Identify which cell holds the provided text, then report its (X, Y) central coordinate. 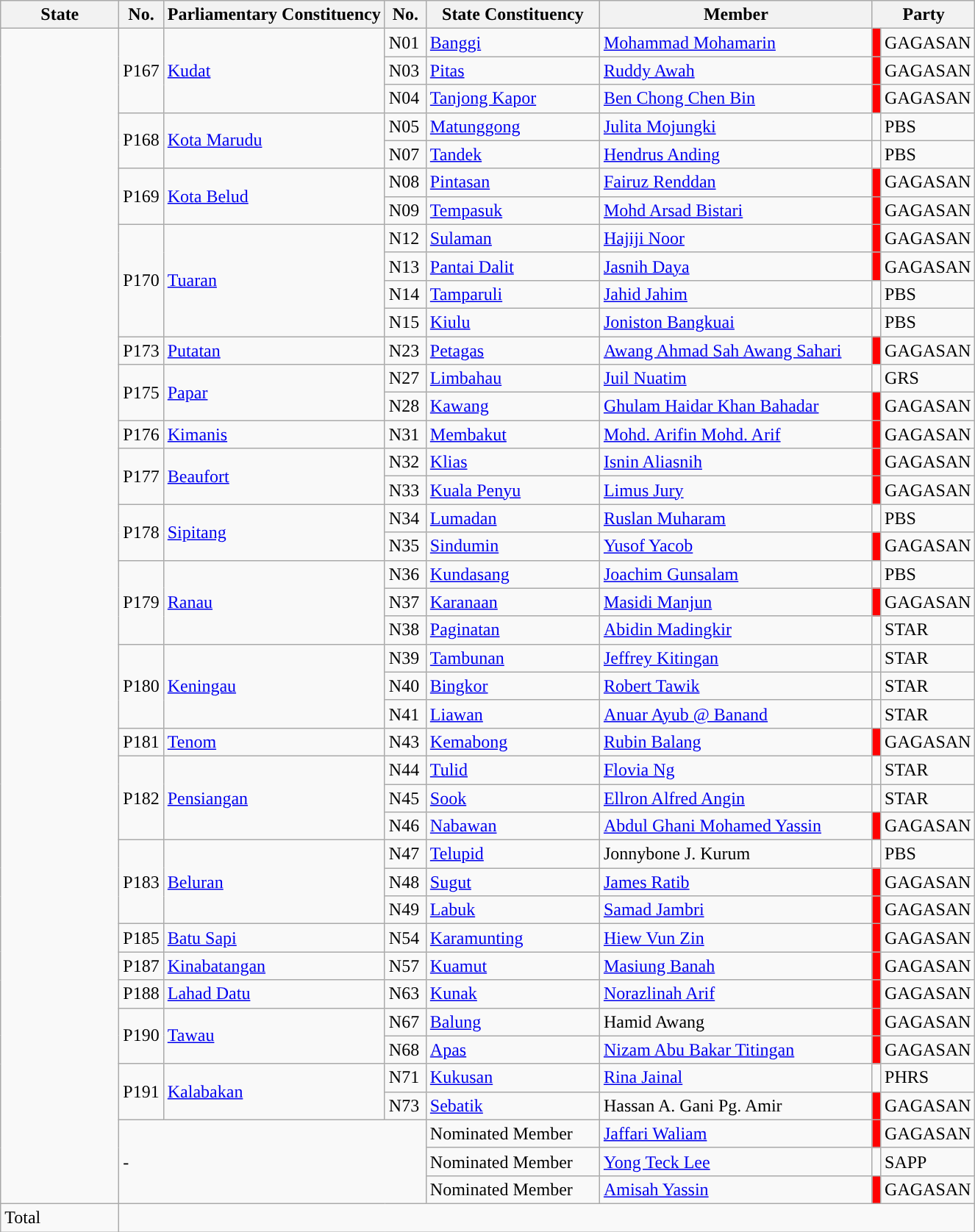
Kuamut (512, 966)
Membakut (512, 434)
N43 (405, 742)
Tandek (512, 154)
Masidi Manjun (735, 602)
N05 (405, 126)
Sugut (512, 882)
Beaufort (274, 476)
Ellron Alfred Angin (735, 798)
Batu Sapi (274, 938)
P167 (141, 71)
N31 (405, 434)
Hiew Vun Zin (735, 938)
Tanjong Kapor (512, 99)
Party (924, 15)
Yusof Yacob (735, 546)
Tawau (274, 1036)
PHRS (928, 1078)
N47 (405, 854)
Fairuz Renddan (735, 182)
N28 (405, 407)
N23 (405, 351)
P176 (141, 434)
Masiung Banah (735, 966)
Yong Teck Lee (735, 1161)
P183 (141, 882)
Kiulu (512, 322)
Amisah Yassin (735, 1189)
Total (60, 1217)
N35 (405, 546)
Joniston Bangkuai (735, 322)
P188 (141, 994)
Beluran (274, 882)
Putatan (274, 351)
P168 (141, 140)
Nabawan (512, 826)
Hamid Awang (735, 1022)
N08 (405, 182)
N15 (405, 322)
Norazlinah Arif (735, 994)
- (273, 1161)
Hajiji Noor (735, 238)
Flovia Ng (735, 770)
Mohammad Mohamarin (735, 43)
Ruddy Awah (735, 71)
Banggi (512, 43)
N07 (405, 154)
Isnin Aliasnih (735, 462)
N12 (405, 238)
N04 (405, 99)
Kota Marudu (274, 140)
Ben Chong Chen Bin (735, 99)
James Ratib (735, 882)
N41 (405, 714)
Kunak (512, 994)
Karamunting (512, 938)
Robert Tawik (735, 686)
Tambunan (512, 658)
Petagas (512, 351)
Rubin Balang (735, 742)
N40 (405, 686)
Lahad Datu (274, 994)
Juil Nuatim (735, 379)
N48 (405, 882)
Ruslan Muharam (735, 518)
Kuala Penyu (512, 490)
Jahid Jahim (735, 294)
Pantai Dalit (512, 266)
Matunggong (512, 126)
Tamparuli (512, 294)
Nizam Abu Bakar Titingan (735, 1050)
State Constituency (512, 15)
Anuar Ayub @ Banand (735, 714)
P177 (141, 476)
N27 (405, 379)
Tenom (274, 742)
Kimanis (274, 434)
N46 (405, 826)
P179 (141, 602)
P169 (141, 196)
P190 (141, 1036)
Kinabatangan (274, 966)
Ghulam Haidar Khan Bahadar (735, 407)
Papar (274, 393)
Balung (512, 1022)
Limus Jury (735, 490)
Pitas (512, 71)
N44 (405, 770)
N68 (405, 1050)
Abdul Ghani Mohamed Yassin (735, 826)
Telupid (512, 854)
Jonnybone J. Kurum (735, 854)
N38 (405, 630)
N03 (405, 71)
P181 (141, 742)
Sook (512, 798)
Paginatan (512, 630)
Sipitang (274, 532)
Jeffrey Kitingan (735, 658)
Ranau (274, 602)
P182 (141, 798)
Pintasan (512, 182)
Samad Jambri (735, 910)
Apas (512, 1050)
Lumadan (512, 518)
P187 (141, 966)
N71 (405, 1078)
Bingkor (512, 686)
Joachim Gunsalam (735, 574)
Karanaan (512, 602)
Kudat (274, 71)
Julita Mojungki (735, 126)
Rina Jainal (735, 1078)
Hassan A. Gani Pg. Amir (735, 1106)
N63 (405, 994)
Tuaran (274, 280)
Tulid (512, 770)
N67 (405, 1022)
N73 (405, 1106)
Kukusan (512, 1078)
N32 (405, 462)
Tempasuk (512, 210)
Sulaman (512, 238)
SAPP (928, 1161)
Member (735, 15)
P175 (141, 393)
N37 (405, 602)
Keningau (274, 686)
N33 (405, 490)
Mohd Arsad Bistari (735, 210)
N57 (405, 966)
N34 (405, 518)
Limbahau (512, 379)
P170 (141, 280)
N39 (405, 658)
P180 (141, 686)
P185 (141, 938)
N45 (405, 798)
Kalabakan (274, 1092)
GRS (928, 379)
Pensiangan (274, 798)
Labuk (512, 910)
Liawan (512, 714)
Sebatik (512, 1106)
N09 (405, 210)
Kundasang (512, 574)
N14 (405, 294)
P191 (141, 1092)
N01 (405, 43)
Klias (512, 462)
Kemabong (512, 742)
Sindumin (512, 546)
P173 (141, 351)
Kota Belud (274, 196)
Parliamentary Constituency (274, 15)
Jasnih Daya (735, 266)
P178 (141, 532)
Awang Ahmad Sah Awang Sahari (735, 351)
Kawang (512, 407)
Mohd. Arifin Mohd. Arif (735, 434)
N49 (405, 910)
N54 (405, 938)
State (60, 15)
Hendrus Anding (735, 154)
Abidin Madingkir (735, 630)
N36 (405, 574)
Jaffari Waliam (735, 1133)
N13 (405, 266)
